Identify which cell holds the provided text, then report its [X, Y] central coordinate. 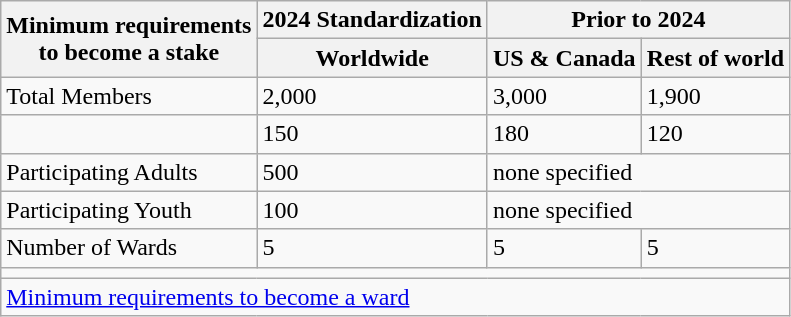
Participating Youth [129, 210]
500 [372, 172]
1,900 [715, 96]
Prior to 2024 [638, 20]
100 [372, 210]
Minimum requirements to become a ward [396, 297]
120 [715, 134]
Minimum requirementsto become a stake [129, 39]
2024 Standardization [372, 20]
Number of Wards [129, 248]
3,000 [564, 96]
150 [372, 134]
Rest of world [715, 58]
2,000 [372, 96]
US & Canada [564, 58]
Total Members [129, 96]
180 [564, 134]
Participating Adults [129, 172]
Worldwide [372, 58]
